Capture the cell that displays the provided text and extract its (x, y) central coordinate. 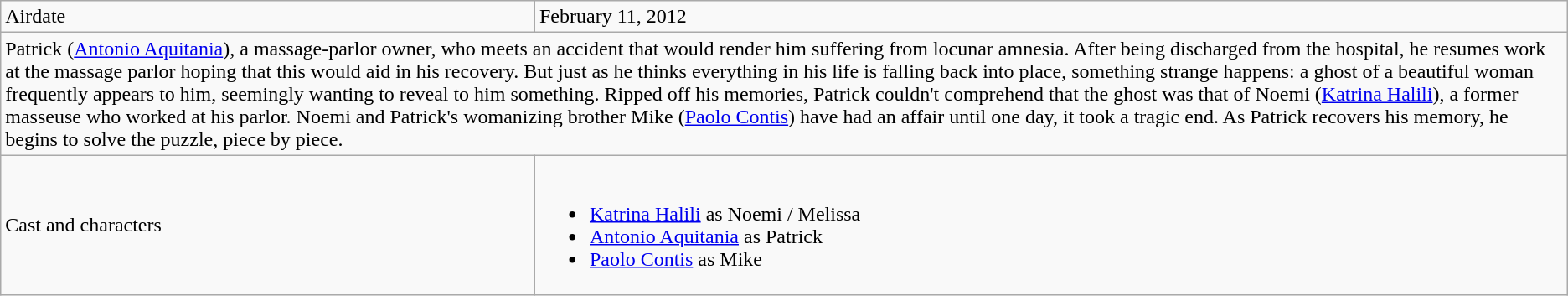
Katrina Halili as Noemi / MelissaAntonio Aquitania as PatrickPaolo Contis as Mike (1050, 225)
Airdate (268, 17)
February 11, 2012 (1050, 17)
Cast and characters (268, 225)
